Scan for the cell matching the given text and deliver its (X, Y) coordinate at center. 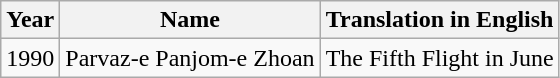
The Fifth Flight in June (440, 58)
Name (190, 20)
Year (30, 20)
1990 (30, 58)
Translation in English (440, 20)
Parvaz-e Panjom-e Zhoan (190, 58)
